Return [X, Y] of the center of cell containing provided text 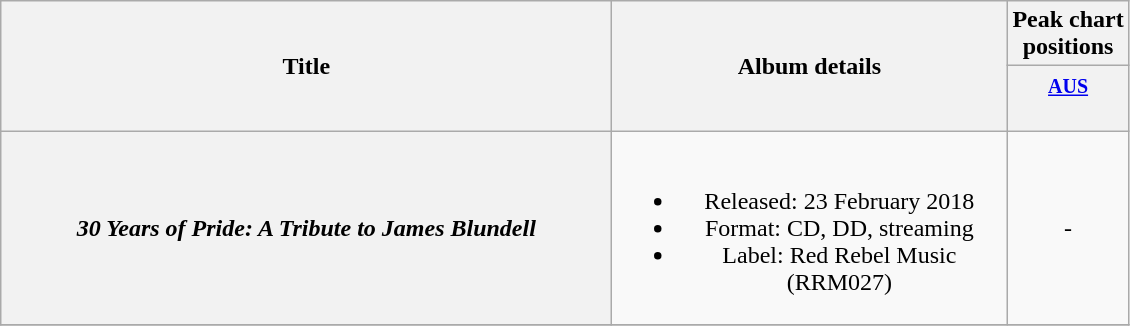
Album details [810, 66]
- [1068, 228]
AUS [1068, 98]
Peak chartpositions [1068, 34]
Released: 23 February 2018Format: CD, DD, streamingLabel: Red Rebel Music (RRM027) [810, 228]
Title [306, 66]
30 Years of Pride: A Tribute to James Blundell [306, 228]
